Determine the [X, Y] coordinate at the center of the cell enclosing the given text.  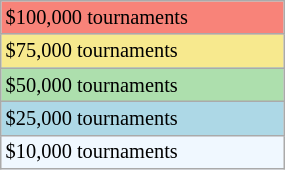
$25,000 tournaments [142, 118]
$10,000 tournaments [142, 152]
$75,000 tournaments [142, 51]
$50,000 tournaments [142, 85]
$100,000 tournaments [142, 17]
